Locate the cell with the specified text and output its [x, y] center coordinate. 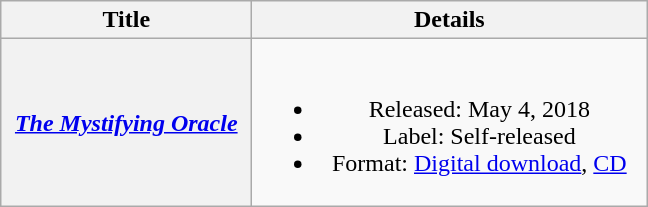
Title [126, 20]
The Mystifying Oracle [126, 122]
Details [450, 20]
Released: May 4, 2018Label: Self-releasedFormat: Digital download, CD [450, 122]
